Extract the (X, Y) coordinate from the center of the cell holding the provided text.  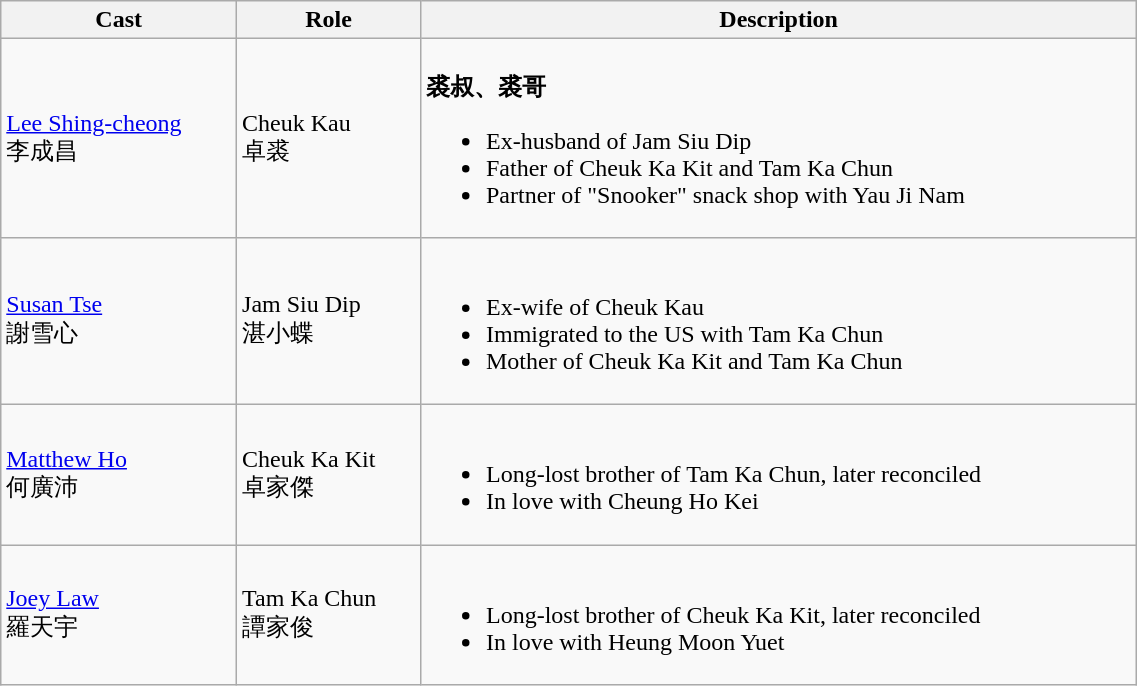
Jam Siu Dip 湛小蝶 (329, 320)
Matthew Ho 何廣沛 (119, 474)
裘叔、裘哥Ex-husband of Jam Siu DipFather of Cheuk Ka Kit and Tam Ka ChunPartner of "Snooker" snack shop with Yau Ji Nam (778, 138)
Long-lost brother of Tam Ka Chun, later reconciledIn love with Cheung Ho Kei (778, 474)
Ex-wife of Cheuk KauImmigrated to the US with Tam Ka ChunMother of Cheuk Ka Kit and Tam Ka Chun (778, 320)
Long-lost brother of Cheuk Ka Kit, later reconciledIn love with Heung Moon Yuet (778, 614)
Description (778, 20)
Role (329, 20)
Cheuk Kau 卓裘 (329, 138)
Tam Ka Chun 譚家俊 (329, 614)
Cheuk Ka Kit 卓家傑 (329, 474)
Susan Tse 謝雪心 (119, 320)
Cast (119, 20)
Lee Shing-cheong 李成昌 (119, 138)
Joey Law 羅天宇 (119, 614)
